Return (X, Y) of the center of cell containing provided text 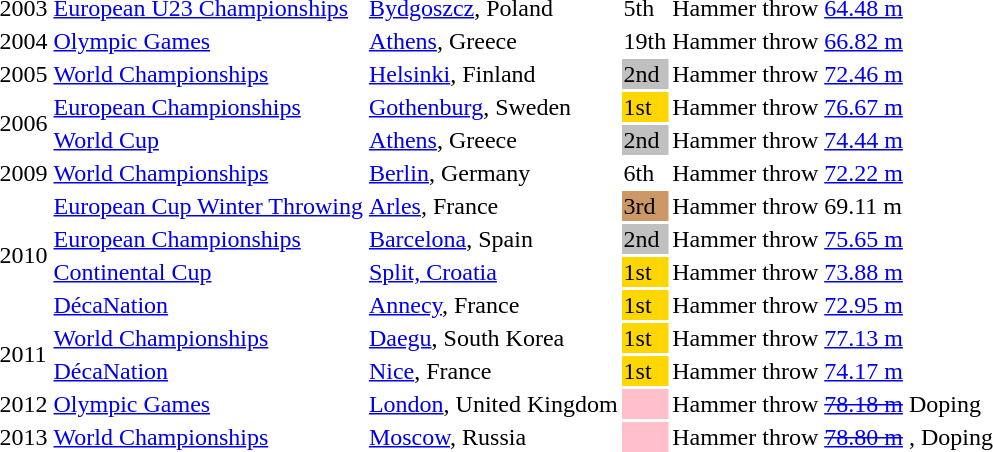
Annecy, France (493, 305)
Berlin, Germany (493, 173)
3rd (645, 206)
72.22 m (864, 173)
76.67 m (864, 107)
Arles, France (493, 206)
Moscow, Russia (493, 437)
77.13 m (864, 338)
19th (645, 41)
74.44 m (864, 140)
Barcelona, Spain (493, 239)
World Cup (208, 140)
72.95 m (864, 305)
Nice, France (493, 371)
Continental Cup (208, 272)
Split, Croatia (493, 272)
69.11 m (864, 206)
6th (645, 173)
72.46 m (864, 74)
73.88 m (864, 272)
75.65 m (864, 239)
Daegu, South Korea (493, 338)
66.82 m (864, 41)
London, United Kingdom (493, 404)
78.80 m (864, 437)
European Cup Winter Throwing (208, 206)
74.17 m (864, 371)
Gothenburg, Sweden (493, 107)
Helsinki, Finland (493, 74)
78.18 m (864, 404)
